Capture the cell that displays the provided text and extract its [x, y] central coordinate. 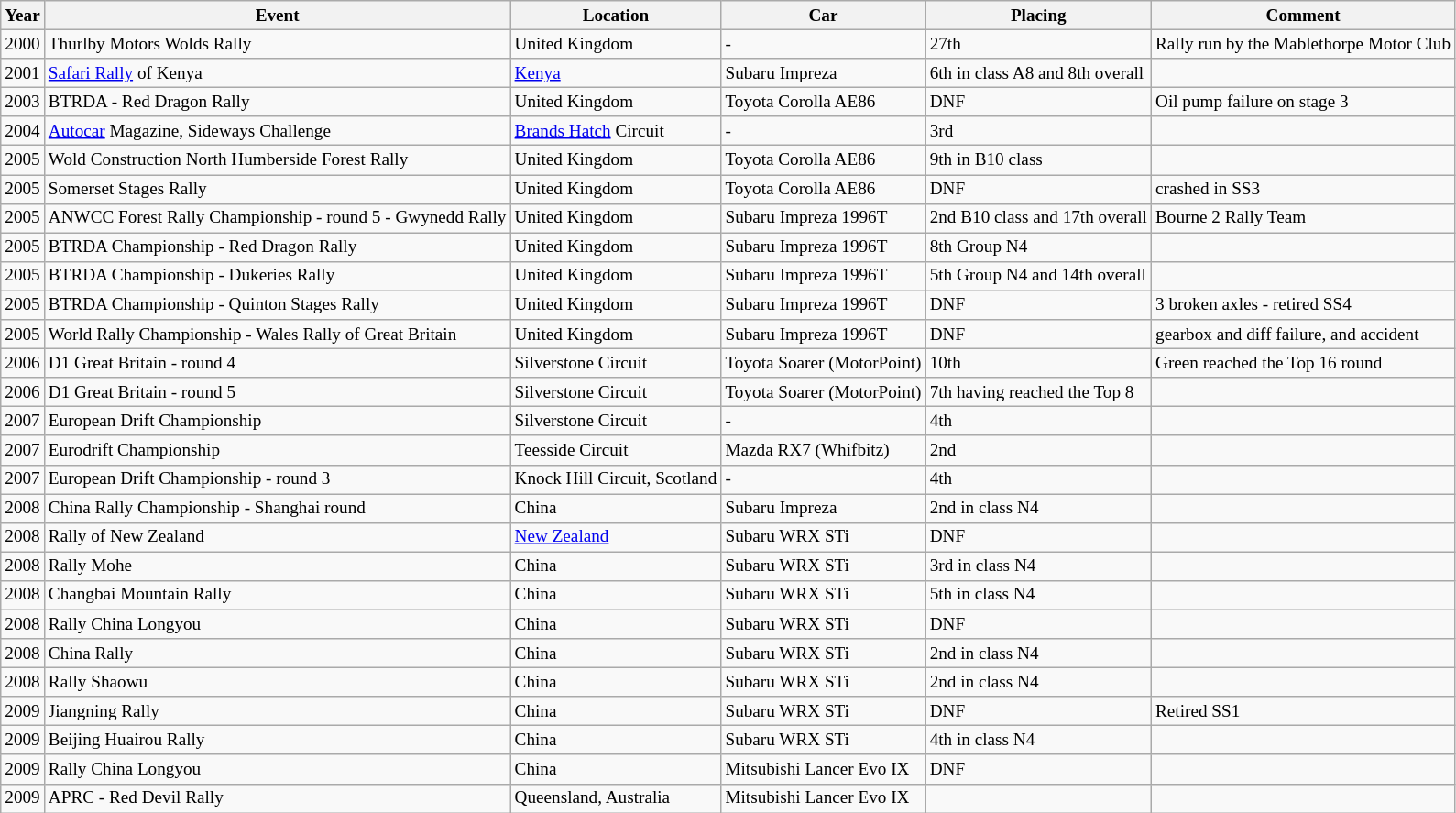
Rally Mohe [277, 566]
2003 [23, 102]
World Rally Championship - Wales Rally of Great Britain [277, 335]
Rally of New Zealand [277, 537]
5th in class N4 [1038, 595]
2nd B10 class and 17th overall [1038, 218]
Bourne 2 Rally Team [1303, 218]
7th having reached the Top 8 [1038, 392]
BTRDA Championship - Quinton Stages Rally [277, 305]
New Zealand [616, 537]
Comment [1303, 16]
ANWCC Forest Rally Championship - round 5 - Gwynedd Rally [277, 218]
6th in class A8 and 8th overall [1038, 73]
gearbox and diff failure, and accident [1303, 335]
European Drift Championship [277, 422]
APRC - Red Devil Rally [277, 798]
BTRDA - Red Dragon Rally [277, 102]
Changbai Mountain Rally [277, 595]
Autocar Magazine, Sideways Challenge [277, 131]
D1 Great Britain - round 5 [277, 392]
Eurodrift Championship [277, 450]
27th [1038, 44]
Knock Hill Circuit, Scotland [616, 479]
3rd [1038, 131]
Placing [1038, 16]
crashed in SS3 [1303, 189]
Brands Hatch Circuit [616, 131]
Wold Construction North Humberside Forest Rally [277, 160]
9th in B10 class [1038, 160]
European Drift Championship - round 3 [277, 479]
Location [616, 16]
D1 Great Britain - round 4 [277, 363]
Rally Shaowu [277, 682]
BTRDA Championship - Red Dragon Rally [277, 247]
3rd in class N4 [1038, 566]
Kenya [616, 73]
Car [823, 16]
2nd [1038, 450]
2001 [23, 73]
Green reached the Top 16 round [1303, 363]
China Rally Championship - Shanghai round [277, 508]
Mazda RX7 (Whifbitz) [823, 450]
Teesside Circuit [616, 450]
2004 [23, 131]
Retired SS1 [1303, 711]
5th Group N4 and 14th overall [1038, 276]
Somerset Stages Rally [277, 189]
Oil pump failure on stage 3 [1303, 102]
Safari Rally of Kenya [277, 73]
8th Group N4 [1038, 247]
Jiangning Rally [277, 711]
10th [1038, 363]
BTRDA Championship - Dukeries Rally [277, 276]
China Rally [277, 654]
2000 [23, 44]
4th in class N4 [1038, 741]
Rally run by the Mablethorpe Motor Club [1303, 44]
Beijing Huairou Rally [277, 741]
Event [277, 16]
Queensland, Australia [616, 798]
Year [23, 16]
Thurlby Motors Wolds Rally [277, 44]
3 broken axles - retired SS4 [1303, 305]
